Scan for the cell matching the given text and deliver its (x, y) coordinate at center. 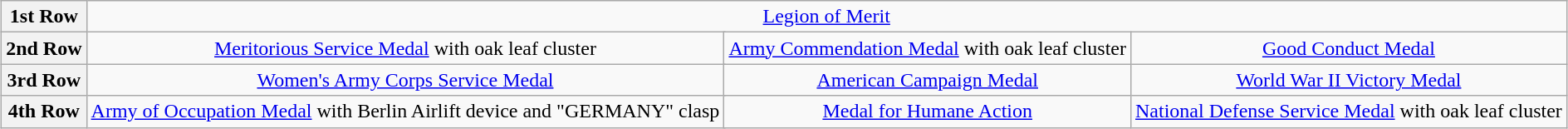
4th Row (44, 112)
Medal for Humane Action (928, 112)
National Defense Service Medal with oak leaf cluster (1349, 112)
3rd Row (44, 80)
American Campaign Medal (928, 80)
World War II Victory Medal (1349, 80)
1st Row (44, 17)
2nd Row (44, 48)
Women's Army Corps Service Medal (405, 80)
Meritorious Service Medal with oak leaf cluster (405, 48)
Good Conduct Medal (1349, 48)
Legion of Merit (826, 17)
Army of Occupation Medal with Berlin Airlift device and "GERMANY" clasp (405, 112)
Army Commendation Medal with oak leaf cluster (928, 48)
